Return (x, y) of the center of cell containing provided text 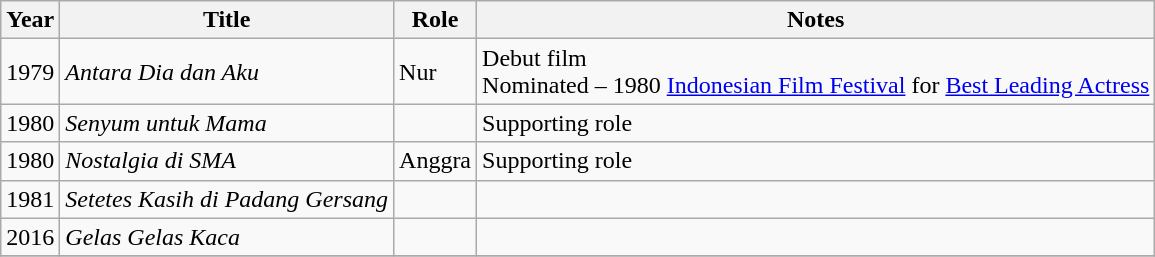
Notes (816, 20)
Antara Dia dan Aku (227, 72)
Debut filmNominated – 1980 Indonesian Film Festival for Best Leading Actress (816, 72)
Nostalgia di SMA (227, 161)
Role (436, 20)
Gelas Gelas Kaca (227, 237)
Senyum untuk Mama (227, 123)
1981 (30, 199)
Anggra (436, 161)
Title (227, 20)
1979 (30, 72)
2016 (30, 237)
Nur (436, 72)
Setetes Kasih di Padang Gersang (227, 199)
Year (30, 20)
